Output the (x, y) coordinate of the center of the cell containing the given text.  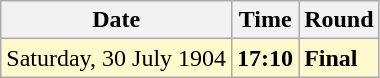
Saturday, 30 July 1904 (116, 58)
Round (339, 20)
Final (339, 58)
Time (266, 20)
Date (116, 20)
17:10 (266, 58)
